For the text-containing cell, return its midpoint in (X, Y) coordinate format. 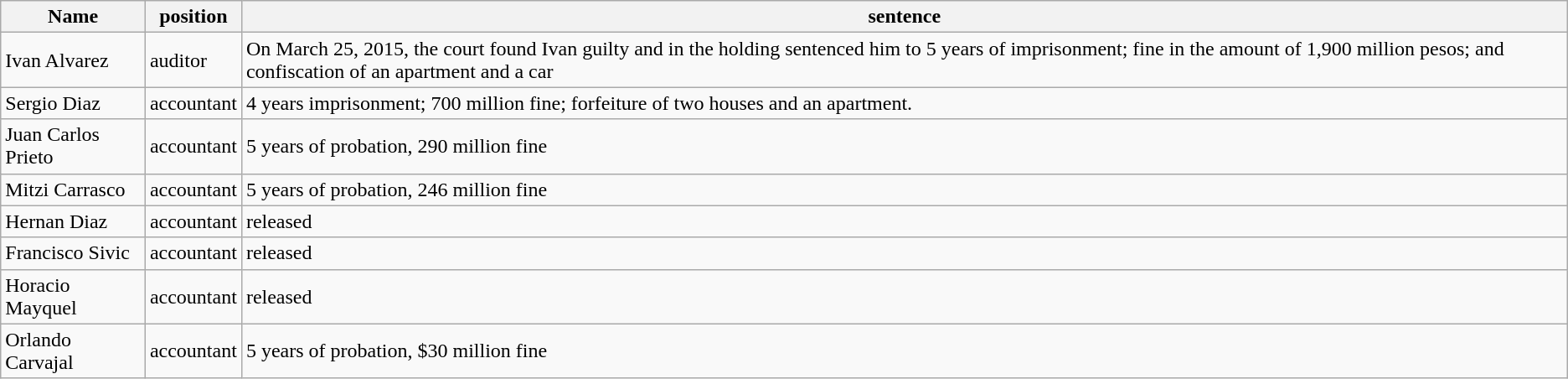
5 years of probation, $30 million fine (905, 350)
Hernan Diaz (74, 221)
5 years of probation, 290 million fine (905, 146)
position (193, 17)
Francisco Sivic (74, 253)
auditor (193, 60)
Ivan Alvarez (74, 60)
Name (74, 17)
5 years of probation, 246 million fine (905, 189)
Sergio Diaz (74, 103)
Mitzi Carrasco (74, 189)
4 years imprisonment; 700 million fine; forfeiture of two houses and an apartment. (905, 103)
sentence (905, 17)
Juan Carlos Prieto (74, 146)
Orlando Carvajal (74, 350)
Horacio Mayquel (74, 297)
